Return the [X, Y] coordinate for the center point of the cell that contains the specified text.  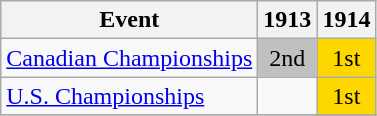
1913 [288, 20]
2nd [288, 58]
Event [130, 20]
U.S. Championships [130, 96]
1914 [346, 20]
Canadian Championships [130, 58]
